Locate the cell with the specified text and output its (X, Y) center coordinate. 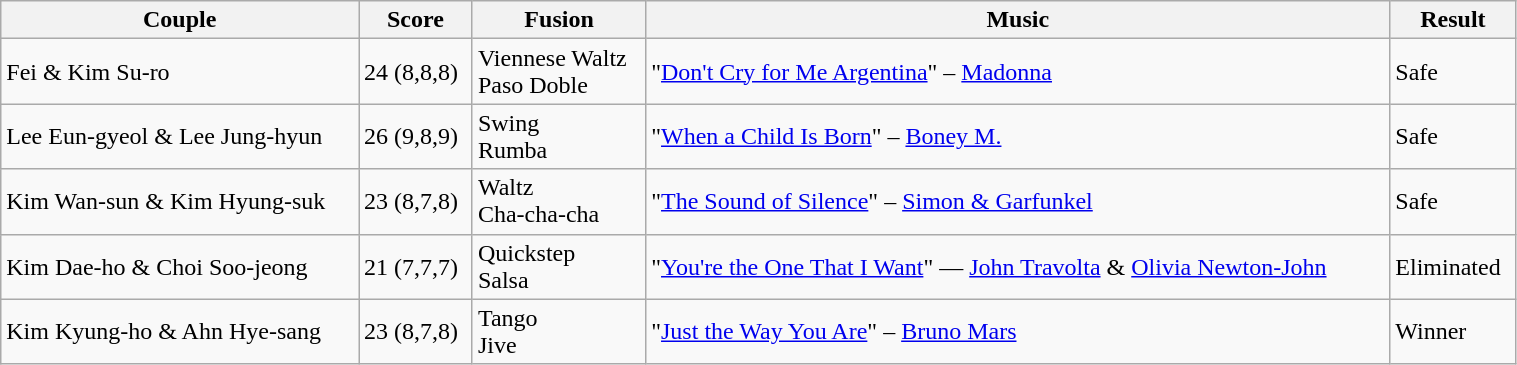
Kim Kyung-ho & Ahn Hye-sang (180, 332)
21 (7,7,7) (416, 266)
WaltzCha-cha-cha (558, 202)
SwingRumba (558, 136)
"Just the Way You Are" – Bruno Mars (1018, 332)
Winner (1453, 332)
Couple (180, 20)
Music (1018, 20)
"When a Child Is Born" – Boney M. (1018, 136)
"You're the One That I Want" — John Travolta & Olivia Newton-John (1018, 266)
Viennese WaltzPaso Doble (558, 72)
"The Sound of Silence" – Simon & Garfunkel (1018, 202)
QuickstepSalsa (558, 266)
Score (416, 20)
Kim Dae-ho & Choi Soo-jeong (180, 266)
24 (8,8,8) (416, 72)
Result (1453, 20)
Lee Eun-gyeol & Lee Jung-hyun (180, 136)
Fusion (558, 20)
Eliminated (1453, 266)
26 (9,8,9) (416, 136)
Kim Wan-sun & Kim Hyung-suk (180, 202)
Fei & Kim Su-ro (180, 72)
"Don't Cry for Me Argentina" – Madonna (1018, 72)
TangoJive (558, 332)
